Identify which cell holds the provided text, then report its [X, Y] central coordinate. 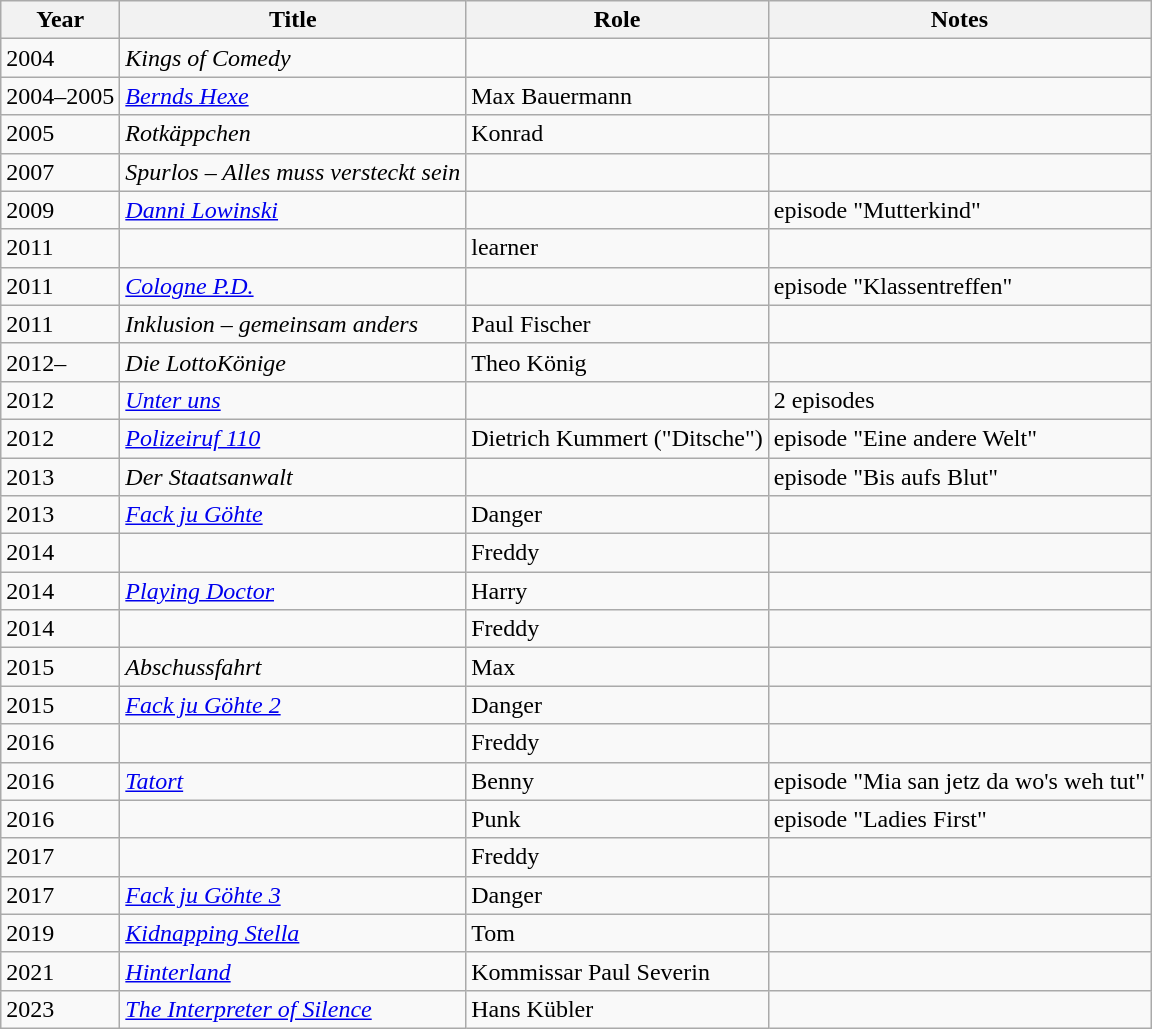
episode "Eine andere Welt" [959, 438]
Tom [618, 933]
Die LottoKönige [293, 362]
Fack ju Göhte [293, 515]
Fack ju Göhte 2 [293, 705]
Punk [618, 819]
2 episodes [959, 400]
Bernds Hexe [293, 96]
Inklusion – gemeinsam anders [293, 324]
Dietrich Kummert ("Ditsche") [618, 438]
Paul Fischer [618, 324]
Hinterland [293, 971]
Max Bauermann [618, 96]
learner [618, 248]
Unter uns [293, 400]
Title [293, 20]
Polizeiruf 110 [293, 438]
Tatort [293, 781]
2007 [60, 172]
Konrad [618, 134]
Danni Lowinski [293, 210]
Benny [618, 781]
2021 [60, 971]
Kidnapping Stella [293, 933]
Rotkäppchen [293, 134]
2004–2005 [60, 96]
Cologne P.D. [293, 286]
Kommissar Paul Severin [618, 971]
Year [60, 20]
episode "Bis aufs Blut" [959, 477]
Playing Doctor [293, 591]
Harry [618, 591]
2012– [60, 362]
2023 [60, 1009]
episode "Ladies First" [959, 819]
2009 [60, 210]
Theo König [618, 362]
Fack ju Göhte 3 [293, 895]
Abschussfahrt [293, 667]
episode "Mutterkind" [959, 210]
The Interpreter of Silence [293, 1009]
Max [618, 667]
Hans Kübler [618, 1009]
2005 [60, 134]
Der Staatsanwalt [293, 477]
Kings of Comedy [293, 58]
2019 [60, 933]
Spurlos – Alles muss versteckt sein [293, 172]
episode "Klassentreffen" [959, 286]
Notes [959, 20]
Role [618, 20]
2004 [60, 58]
episode "Mia san jetz da wo's weh tut" [959, 781]
